Search for the cell housing the specified text and yield its [X, Y] center coordinate. 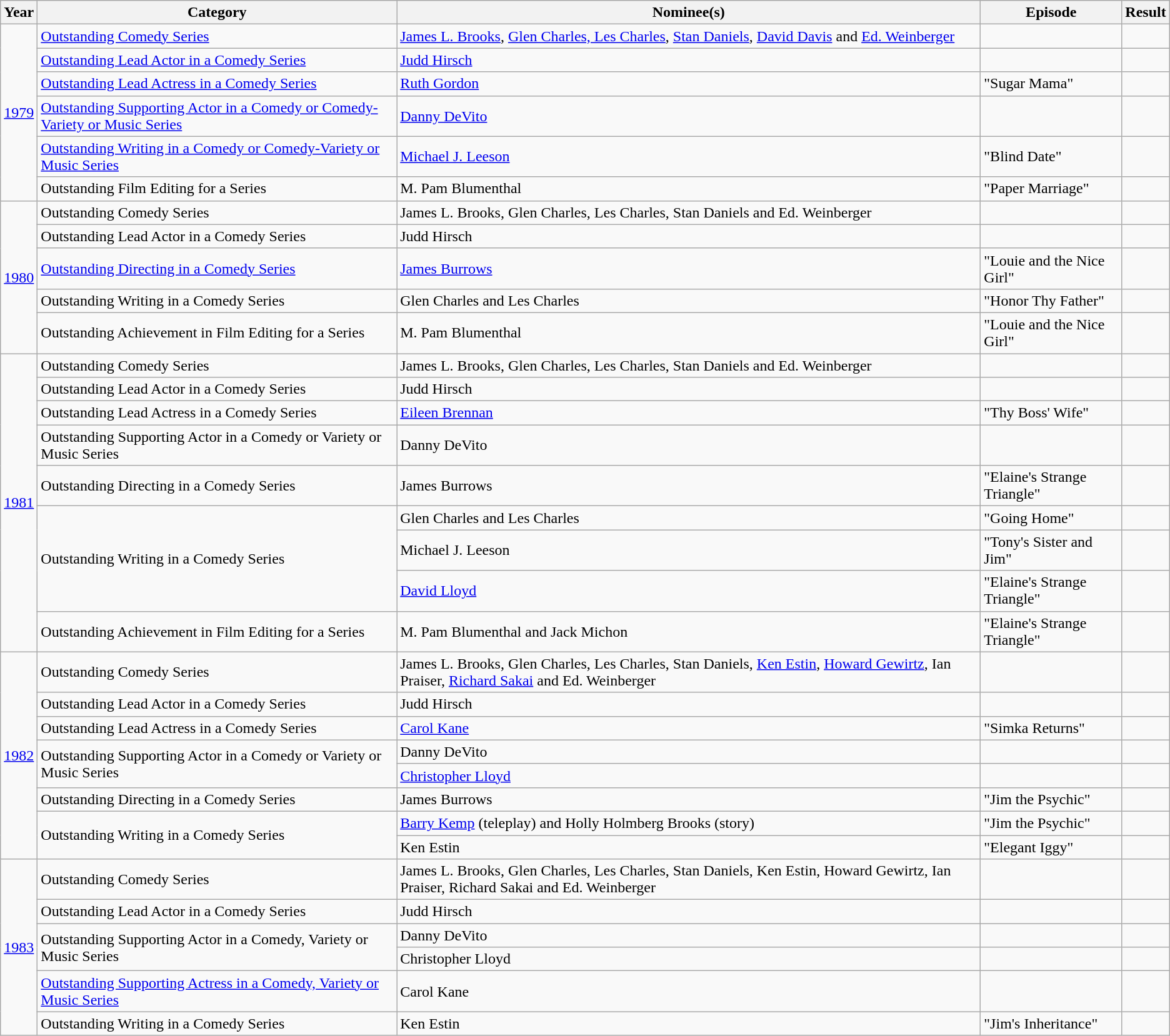
1983 [19, 947]
Outstanding Supporting Actor in a Comedy, Variety or Music Series [217, 947]
"Tony's Sister and Jim" [1051, 550]
Nominee(s) [689, 12]
Outstanding Film Editing for a Series [217, 189]
1982 [19, 755]
Barry Kemp (teleplay) and Holly Holmberg Brooks (story) [689, 823]
Outstanding Supporting Actor in a Comedy or Comedy-Variety or Music Series [217, 116]
"Elegant Iggy" [1051, 847]
Year [19, 12]
James L. Brooks, Glen Charles, Les Charles, Stan Daniels, David Davis and Ed. Weinberger [689, 36]
"Simka Returns" [1051, 728]
"Going Home" [1051, 518]
"Jim's Inheritance" [1051, 1024]
1980 [19, 277]
"Thy Boss' Wife" [1051, 413]
David Lloyd [689, 591]
Category [217, 12]
Outstanding Supporting Actress in a Comedy, Variety or Music Series [217, 991]
"Sugar Mama" [1051, 84]
"Blind Date" [1051, 156]
Episode [1051, 12]
M. Pam Blumenthal and Jack Michon [689, 631]
Outstanding Writing in a Comedy or Comedy-Variety or Music Series [217, 156]
1979 [19, 112]
Eileen Brennan [689, 413]
Ruth Gordon [689, 84]
"Paper Marriage" [1051, 189]
1981 [19, 503]
Result [1146, 12]
"Honor Thy Father" [1051, 301]
